Find where the given text appears and provide that cell's center as [X, Y] coordinate. 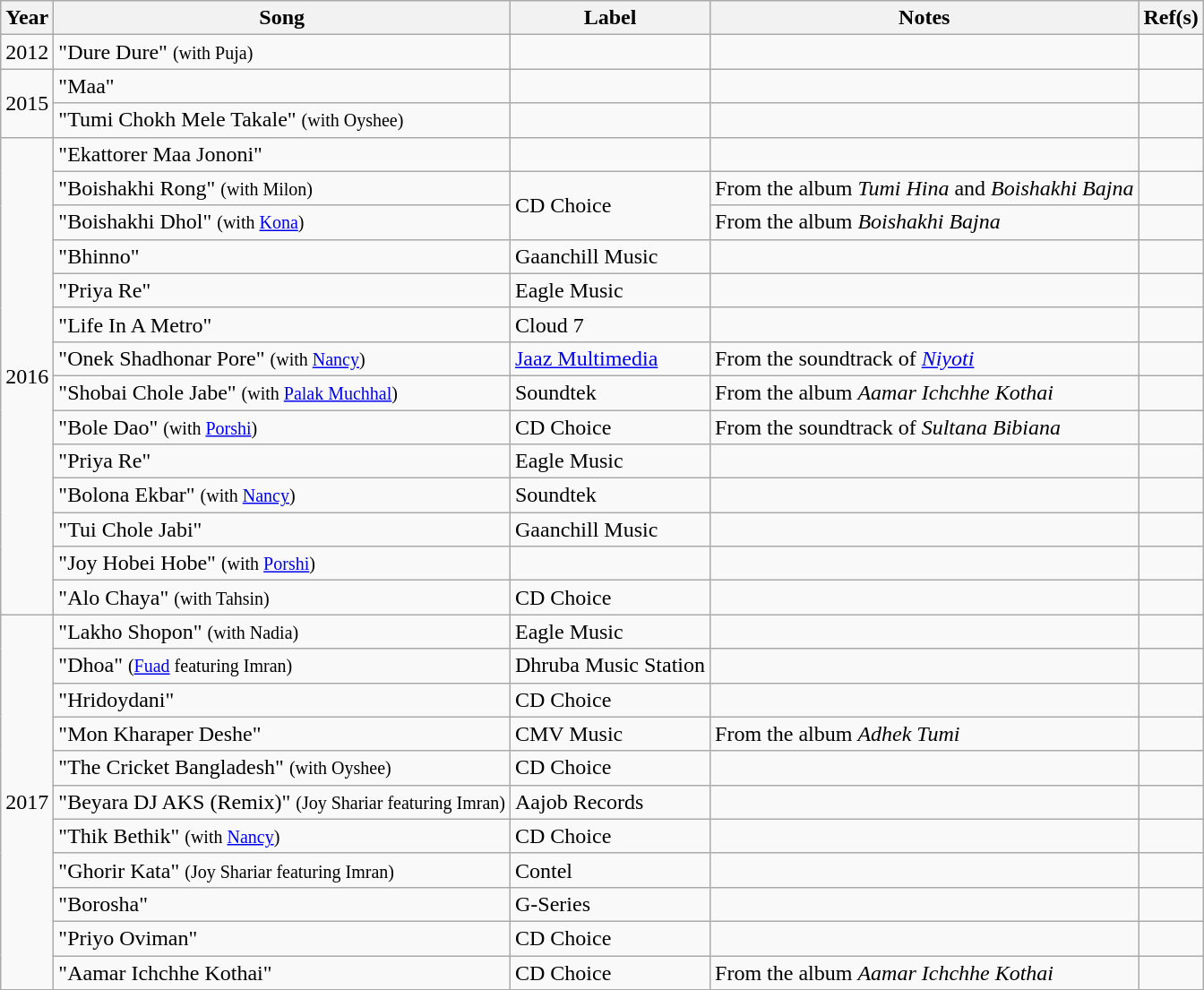
"Tui Chole Jabi" [282, 529]
"The Cricket Bangladesh" (with Oyshee) [282, 768]
Aajob Records [609, 802]
"Beyara DJ AKS (Remix)" (Joy Shariar featuring Imran) [282, 802]
"Mon Kharaper Deshe" [282, 734]
"Boishakhi Rong" (with Milon) [282, 188]
2017 [27, 803]
From the album Tumi Hina and Boishakhi Bajna [924, 188]
Jaaz Multimedia [609, 358]
"Lakho Shopon" (with Nadia) [282, 632]
"Life In A Metro" [282, 324]
Contel [609, 870]
"Priyo Oviman" [282, 938]
From the album Adhek Tumi [924, 734]
Year [27, 18]
"Bolona Ekbar" (with Nancy) [282, 495]
From the soundtrack of Sultana Bibiana [924, 427]
From the soundtrack of Niyoti [924, 358]
G-Series [609, 904]
"Aamar Ichchhe Kothai" [282, 972]
"Onek Shadhonar Pore" (with Nancy) [282, 358]
"Dure Dure" (with Puja) [282, 52]
"Thik Bethik" (with Nancy) [282, 836]
2012 [27, 52]
"Maa" [282, 86]
"Joy Hobei Hobe" (with Porshi) [282, 564]
"Dhoa" (Fuad featuring Imran) [282, 666]
"Tumi Chokh Mele Takale" (with Oyshee) [282, 120]
CMV Music [609, 734]
"Ghorir Kata" (Joy Shariar featuring Imran) [282, 870]
Notes [924, 18]
From the album Boishakhi Bajna [924, 222]
Ref(s) [1171, 18]
"Borosha" [282, 904]
"Ekattorer Maa Jononi" [282, 154]
"Alo Chaya" (with Tahsin) [282, 598]
"Bhinno" [282, 256]
Cloud 7 [609, 324]
"Boishakhi Dhol" (with Kona) [282, 222]
"Shobai Chole Jabe" (with Palak Muchhal) [282, 392]
2016 [27, 376]
Song [282, 18]
2015 [27, 103]
Label [609, 18]
"Bole Dao" (with Porshi) [282, 427]
"Hridoydani" [282, 700]
Dhruba Music Station [609, 666]
